Detect which cell encompasses the target text, then output its [x, y] center coordinate. 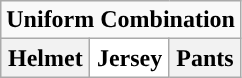
Uniform Combination [121, 20]
Helmet [46, 58]
Jersey [130, 58]
Pants [204, 58]
